Identify which cell holds the provided text, then report its [X, Y] central coordinate. 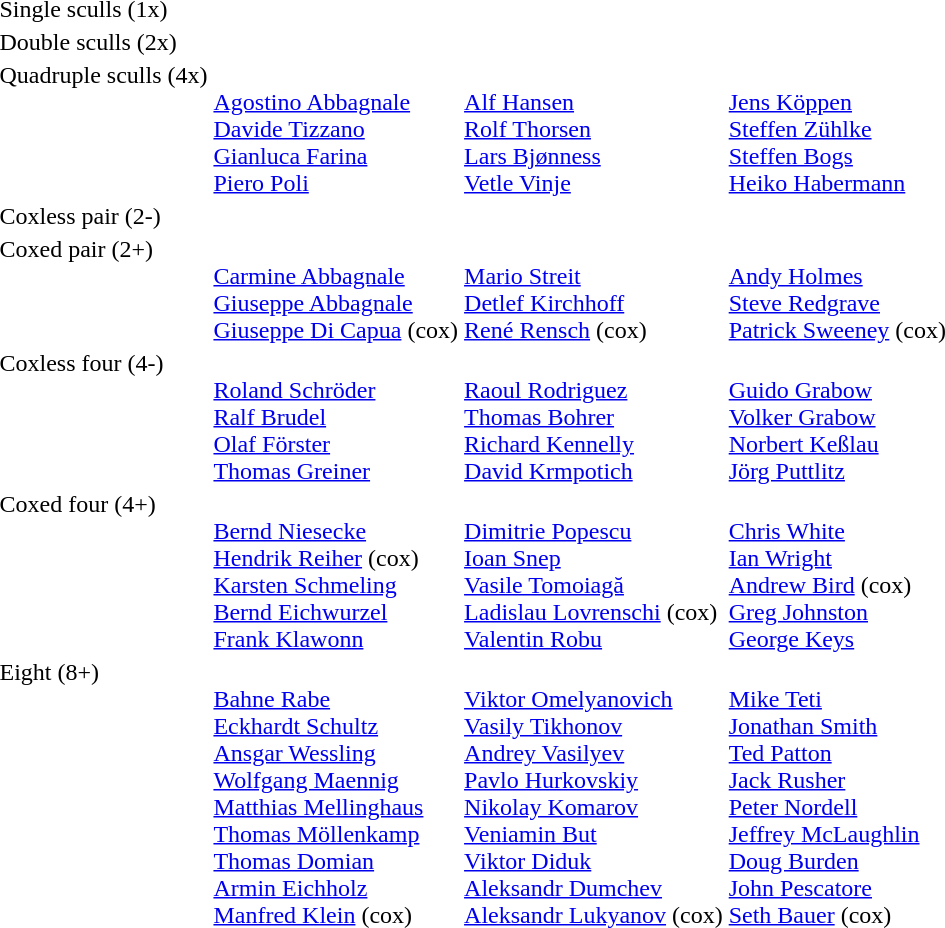
Bernd Niesecke Hendrik Reiher (cox) Karsten Schmeling Bernd Eichwurzel Frank Klawonn [336, 572]
Roland Schröder Ralf Brudel Olaf Förster Thomas Greiner [336, 417]
Alf Hansen Rolf Thorsen Lars Bjønness Vetle Vinje [594, 129]
Carmine Abbagnale Giuseppe Abbagnale Giuseppe Di Capua (cox) [336, 290]
Raoul Rodriguez Thomas Bohrer Richard Kennelly David Krmpotich [594, 417]
Agostino Abbagnale Davide Tizzano Gianluca Farina Piero Poli [336, 129]
Mario Streit Detlef Kirchhoff René Rensch (cox) [594, 290]
Dimitrie Popescu Ioan Snep Vasile Tomoiagă Ladislau Lovrenschi (cox) Valentin Robu [594, 572]
